Scan for the cell matching the given text and deliver its [X, Y] coordinate at center. 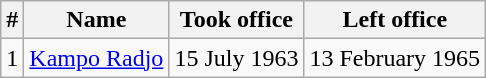
Left office [395, 20]
Took office [236, 20]
15 July 1963 [236, 58]
Kampo Radjo [96, 58]
13 February 1965 [395, 58]
Name [96, 20]
1 [12, 58]
# [12, 20]
